Capture the cell that displays the provided text and extract its (x, y) central coordinate. 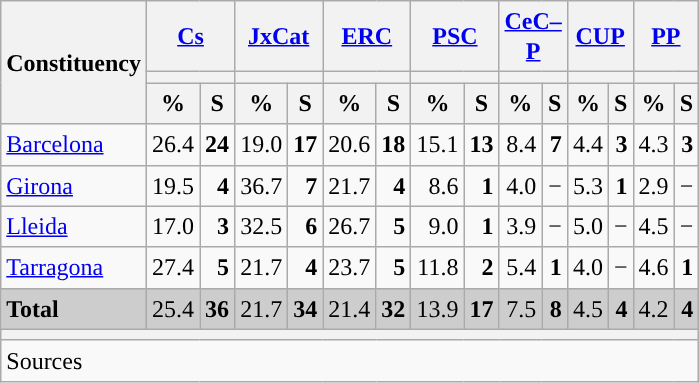
Girona (74, 186)
23.7 (350, 268)
36 (218, 308)
24 (218, 144)
2 (482, 268)
JxCat (279, 36)
3.9 (520, 226)
19.0 (262, 144)
ERC (367, 36)
26.7 (350, 226)
5.4 (520, 268)
11.8 (438, 268)
Total (74, 308)
34 (306, 308)
CUP (600, 36)
2.9 (654, 186)
20.6 (350, 144)
4.2 (654, 308)
5.3 (588, 186)
8 (555, 308)
26.4 (172, 144)
9.0 (438, 226)
8.6 (438, 186)
6 (306, 226)
36.7 (262, 186)
PSC (455, 36)
CeC–P (533, 36)
7.5 (520, 308)
PP (666, 36)
27.4 (172, 268)
32 (394, 308)
13 (482, 144)
13.9 (438, 308)
Barcelona (74, 144)
8.4 (520, 144)
5.0 (588, 226)
4.3 (654, 144)
19.5 (172, 186)
25.4 (172, 308)
17.0 (172, 226)
Constituency (74, 62)
4.6 (654, 268)
Lleida (74, 226)
15.1 (438, 144)
Cs (190, 36)
Tarragona (74, 268)
21.4 (350, 308)
Sources (350, 360)
4.4 (588, 144)
32.5 (262, 226)
18 (394, 144)
